For the text-containing cell, return its midpoint in (x, y) coordinate format. 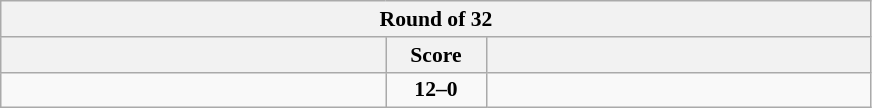
12–0 (436, 90)
Score (436, 55)
Round of 32 (436, 19)
